From the cell containing the given text, extract its center point as [x, y] coordinate. 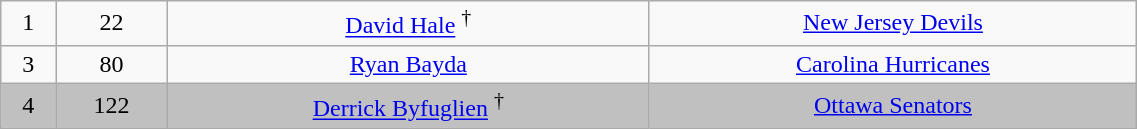
3 [28, 64]
1 [28, 24]
New Jersey Devils [893, 24]
4 [28, 106]
122 [112, 106]
Derrick Byfuglien † [408, 106]
22 [112, 24]
Carolina Hurricanes [893, 64]
David Hale † [408, 24]
80 [112, 64]
Ryan Bayda [408, 64]
Ottawa Senators [893, 106]
